Determine the (x, y) coordinate at the center of the cell enclosing the given text.  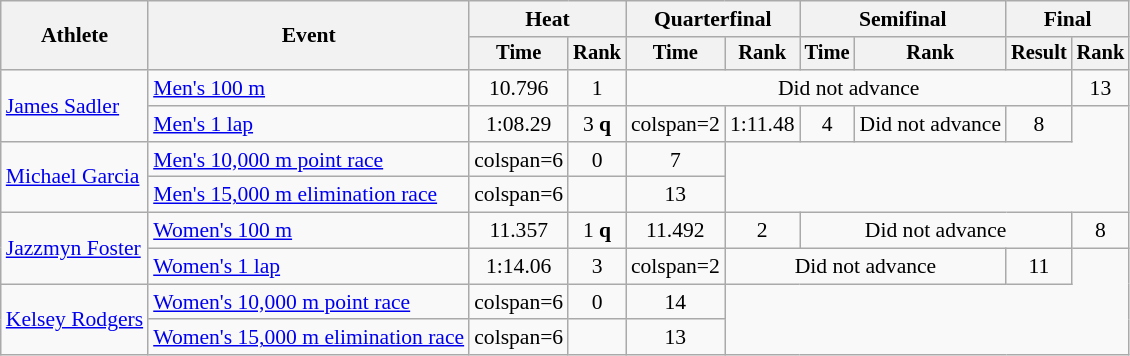
Men's 100 m (308, 88)
1 q (597, 231)
14 (676, 302)
11.492 (676, 231)
Final (1068, 19)
2 (762, 231)
Women's 1 lap (308, 267)
Quarterfinal (713, 19)
11 (1039, 267)
4 (828, 124)
3 q (597, 124)
Event (308, 36)
1:14.06 (518, 267)
James Sadler (74, 106)
Jazzmyn Foster (74, 248)
Women's 15,000 m elimination race (308, 338)
Women's 10,000 m point race (308, 302)
7 (676, 160)
1:11.48 (762, 124)
Men's 1 lap (308, 124)
Michael Garcia (74, 178)
3 (597, 267)
10.796 (518, 88)
Kelsey Rodgers (74, 320)
11.357 (518, 231)
Women's 100 m (308, 231)
Men's 10,000 m point race (308, 160)
1 (597, 88)
Heat (548, 19)
Semifinal (904, 19)
Men's 15,000 m elimination race (308, 195)
1:08.29 (518, 124)
Athlete (74, 36)
Result (1039, 54)
